Detect which cell encompasses the target text, then output its (X, Y) center coordinate. 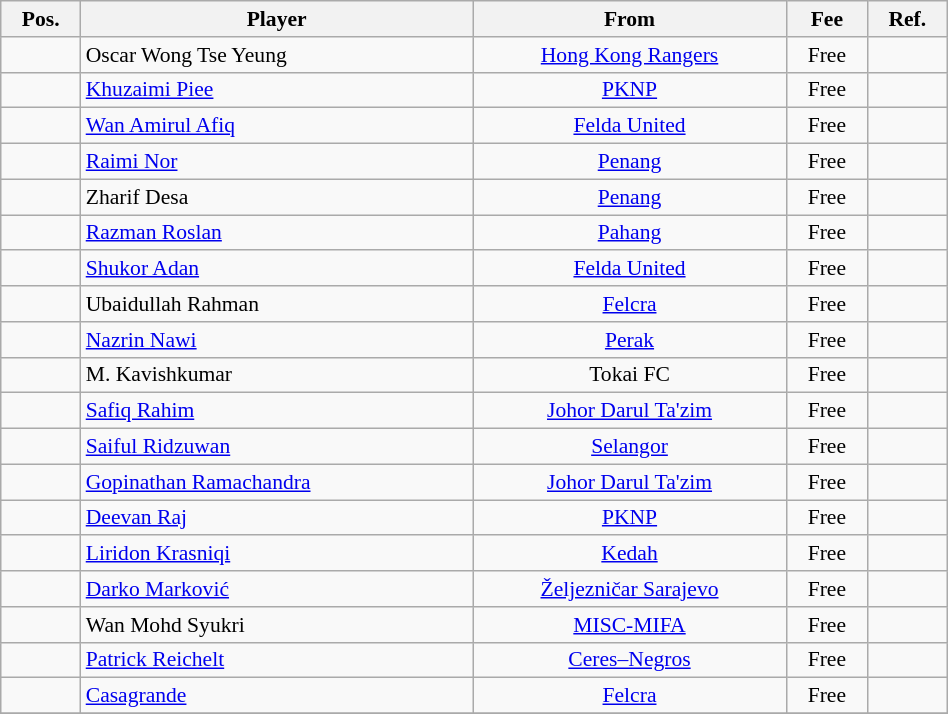
Liridon Krasniqi (277, 554)
Deevan Raj (277, 518)
Nazrin Nawi (277, 340)
Wan Mohd Syukri (277, 625)
Pos. (41, 19)
Tokai FC (630, 375)
Gopinathan Ramachandra (277, 482)
From (630, 19)
Hong Kong Rangers (630, 55)
Pahang (630, 233)
MISC-MIFA (630, 625)
Selangor (630, 447)
Perak (630, 340)
Casagrande (277, 696)
Razman Roslan (277, 233)
Wan Amirul Afiq (277, 126)
Željezničar Sarajevo (630, 589)
Patrick Reichelt (277, 660)
Shukor Adan (277, 269)
Fee (826, 19)
Ceres–Negros (630, 660)
Khuzaimi Piee (277, 90)
Ref. (907, 19)
Safiq Rahim (277, 411)
Player (277, 19)
Darko Marković (277, 589)
Raimi Nor (277, 162)
Ubaidullah Rahman (277, 304)
M. Kavishkumar (277, 375)
Saiful Ridzuwan (277, 447)
Oscar Wong Tse Yeung (277, 55)
Kedah (630, 554)
Zharif Desa (277, 197)
